Find where the given text appears and provide that cell's center as (X, Y) coordinate. 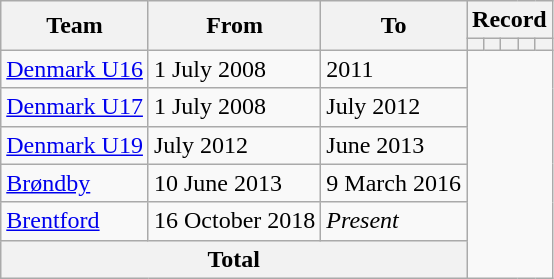
2011 (394, 69)
Denmark U19 (75, 145)
10 June 2013 (234, 183)
Denmark U17 (75, 107)
9 March 2016 (394, 183)
Brentford (75, 221)
June 2013 (394, 145)
Record (510, 20)
16 October 2018 (234, 221)
Denmark U16 (75, 69)
Team (75, 26)
Total (234, 259)
To (394, 26)
Present (394, 221)
Brøndby (75, 183)
From (234, 26)
